From the cell containing the given text, extract its center point as (X, Y) coordinate. 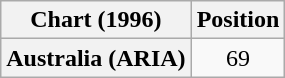
Chart (1996) (96, 20)
69 (238, 58)
Position (238, 20)
Australia (ARIA) (96, 58)
